Capture the cell that displays the provided text and extract its (x, y) central coordinate. 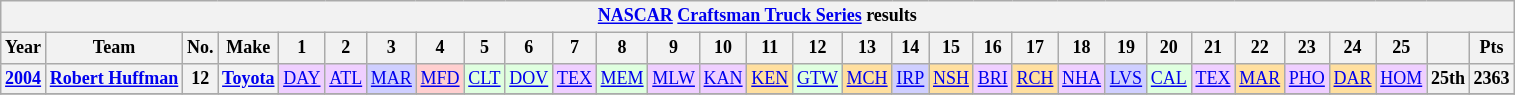
7 (575, 48)
MFD (440, 78)
18 (1082, 48)
KAN (723, 78)
25th (1448, 78)
1 (302, 48)
10 (723, 48)
Make (248, 48)
NSH (952, 78)
IRP (910, 78)
GTW (818, 78)
No. (200, 48)
19 (1126, 48)
RCH (1035, 78)
21 (1213, 48)
DOV (529, 78)
CAL (1168, 78)
Year (24, 48)
24 (1352, 48)
5 (484, 48)
DAR (1352, 78)
23 (1306, 48)
PHO (1306, 78)
LVS (1126, 78)
Toyota (248, 78)
4 (440, 48)
14 (910, 48)
17 (1035, 48)
NASCAR Craftsman Truck Series results (758, 16)
9 (674, 48)
22 (1260, 48)
MEM (622, 78)
Robert Huffman (114, 78)
2 (346, 48)
HOM (1402, 78)
16 (992, 48)
Team (114, 48)
KEN (770, 78)
DAY (302, 78)
MCH (867, 78)
Pts (1492, 48)
15 (952, 48)
13 (867, 48)
6 (529, 48)
ATL (346, 78)
CLT (484, 78)
NHA (1082, 78)
3 (392, 48)
BRI (992, 78)
2363 (1492, 78)
8 (622, 48)
MLW (674, 78)
2004 (24, 78)
11 (770, 48)
20 (1168, 48)
25 (1402, 48)
